Extract the (X, Y) coordinate from the center of the cell holding the provided text.  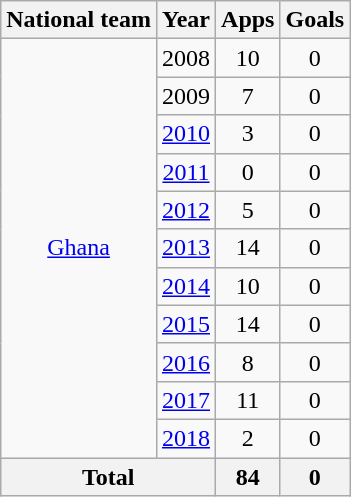
5 (248, 210)
2016 (186, 362)
2013 (186, 248)
Total (108, 477)
2 (248, 438)
Apps (248, 20)
84 (248, 477)
Goals (315, 20)
2011 (186, 172)
Ghana (79, 248)
2014 (186, 286)
National team (79, 20)
7 (248, 96)
2012 (186, 210)
11 (248, 400)
2018 (186, 438)
8 (248, 362)
2010 (186, 134)
2015 (186, 324)
2008 (186, 58)
Year (186, 20)
2009 (186, 96)
3 (248, 134)
2017 (186, 400)
